Identify which cell holds the provided text, then report its (X, Y) central coordinate. 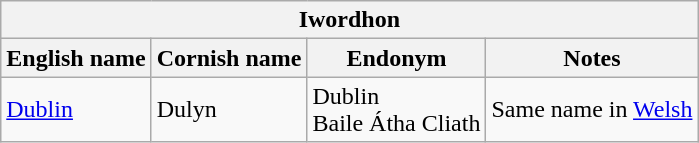
Iwordhon (350, 20)
Notes (592, 58)
Cornish name (229, 58)
English name (76, 58)
Dublin (76, 110)
Dulyn (229, 110)
DublinBaile Átha Cliath (396, 110)
Endonym (396, 58)
Same name in Welsh (592, 110)
